Determine the [X, Y] coordinate at the center of the cell enclosing the given text.  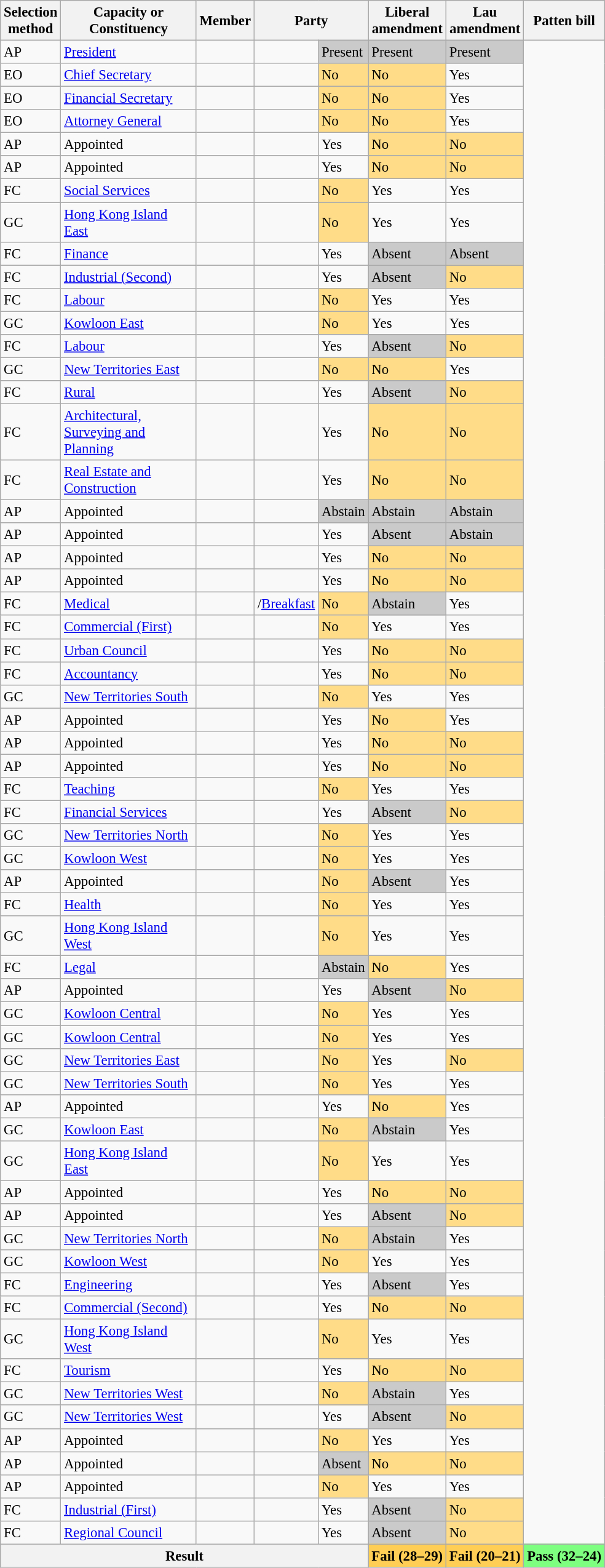
Fail (20–21) [484, 1556]
Real Estate and Construction [129, 480]
Health [129, 905]
Engineering [129, 1285]
Result [184, 1556]
Urban Council [129, 650]
Industrial (Second) [129, 277]
Tourism [129, 1371]
President [129, 52]
Architectural, Surveying and Planning [129, 432]
Regional Council [129, 1533]
Party [311, 21]
Rural [129, 392]
Chief Secretary [129, 75]
Fail (28–29) [407, 1556]
Financial Secretary [129, 98]
Capacity orConstituency [129, 21]
Attorney General [129, 121]
Medical [129, 604]
Legal [129, 968]
Accountancy [129, 674]
Finance [129, 253]
Financial Services [129, 812]
Patten bill [564, 21]
Social Services [129, 191]
/Breakfast [286, 604]
Industrial (First) [129, 1510]
Commercial (First) [129, 627]
Liberalamendment [407, 21]
Pass (32–24) [564, 1556]
Selectionmethod [31, 21]
Member [225, 21]
Commercial (Second) [129, 1308]
Teaching [129, 789]
Lauamendment [484, 21]
